Detect which cell encompasses the target text, then output its [x, y] center coordinate. 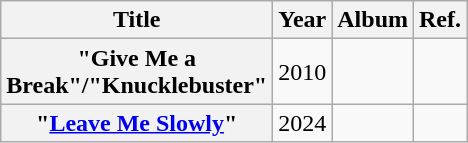
Ref. [440, 20]
"Give Me a Break"/"Knucklebuster" [137, 72]
2010 [302, 72]
Year [302, 20]
Album [373, 20]
"Leave Me Slowly" [137, 123]
Title [137, 20]
2024 [302, 123]
